Return the [X, Y] coordinate for the center point of the cell that contains the specified text.  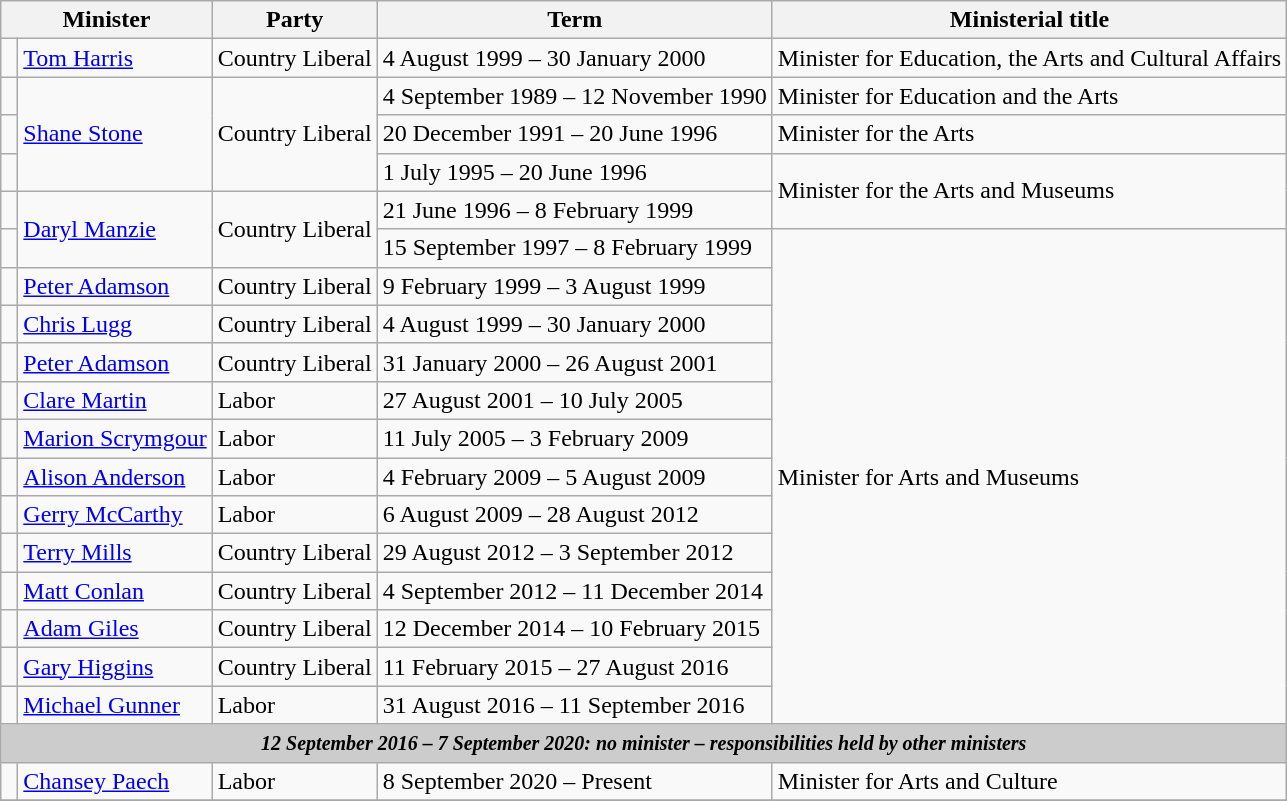
Marion Scrymgour [115, 438]
Terry Mills [115, 553]
Minister for Education, the Arts and Cultural Affairs [1030, 58]
31 August 2016 – 11 September 2016 [574, 705]
4 February 2009 – 5 August 2009 [574, 477]
Minister for the Arts [1030, 134]
11 July 2005 – 3 February 2009 [574, 438]
Clare Martin [115, 400]
4 September 2012 – 11 December 2014 [574, 591]
Alison Anderson [115, 477]
6 August 2009 – 28 August 2012 [574, 515]
Gary Higgins [115, 667]
Gerry McCarthy [115, 515]
9 February 1999 – 3 August 1999 [574, 286]
Minister for the Arts and Museums [1030, 191]
Adam Giles [115, 629]
15 September 1997 – 8 February 1999 [574, 248]
Daryl Manzie [115, 229]
31 January 2000 – 26 August 2001 [574, 362]
Chris Lugg [115, 324]
27 August 2001 – 10 July 2005 [574, 400]
20 December 1991 – 20 June 1996 [574, 134]
Matt Conlan [115, 591]
8 September 2020 – Present [574, 781]
Term [574, 20]
4 September 1989 – 12 November 1990 [574, 96]
Michael Gunner [115, 705]
12 September 2016 – 7 September 2020: no minister – responsibilities held by other ministers [644, 743]
Minister [106, 20]
Minister for Education and the Arts [1030, 96]
Minister for Arts and Culture [1030, 781]
Minister for Arts and Museums [1030, 476]
Tom Harris [115, 58]
21 June 1996 – 8 February 1999 [574, 210]
Ministerial title [1030, 20]
11 February 2015 – 27 August 2016 [574, 667]
29 August 2012 – 3 September 2012 [574, 553]
Shane Stone [115, 134]
Chansey Paech [115, 781]
1 July 1995 – 20 June 1996 [574, 172]
12 December 2014 – 10 February 2015 [574, 629]
Party [294, 20]
